Find where the given text appears and provide that cell's center as (X, Y) coordinate. 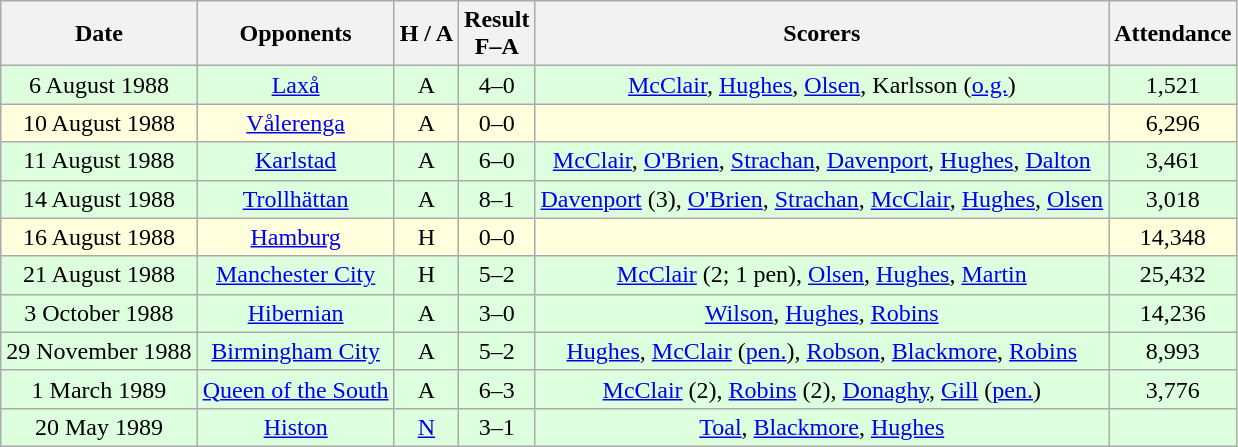
21 August 1988 (99, 275)
20 May 1989 (99, 427)
Toal, Blackmore, Hughes (822, 427)
14,236 (1173, 313)
Scorers (822, 34)
3,461 (1173, 161)
14 August 1988 (99, 199)
3–0 (497, 313)
6,296 (1173, 123)
Queen of the South (296, 389)
8–1 (497, 199)
Trollhättan (296, 199)
Opponents (296, 34)
Histon (296, 427)
Attendance (1173, 34)
Date (99, 34)
McClair (2), Robins (2), Donaghy, Gill (pen.) (822, 389)
Birmingham City (296, 351)
3,018 (1173, 199)
16 August 1988 (99, 237)
1 March 1989 (99, 389)
Hughes, McClair (pen.), Robson, Blackmore, Robins (822, 351)
1,521 (1173, 85)
N (426, 427)
Vålerenga (296, 123)
ResultF–A (497, 34)
Karlstad (296, 161)
3–1 (497, 427)
H / A (426, 34)
Wilson, Hughes, Robins (822, 313)
Hibernian (296, 313)
29 November 1988 (99, 351)
25,432 (1173, 275)
14,348 (1173, 237)
3 October 1988 (99, 313)
6 August 1988 (99, 85)
3,776 (1173, 389)
Davenport (3), O'Brien, Strachan, McClair, Hughes, Olsen (822, 199)
11 August 1988 (99, 161)
McClair, Hughes, Olsen, Karlsson (o.g.) (822, 85)
McClair (2; 1 pen), Olsen, Hughes, Martin (822, 275)
4–0 (497, 85)
Hamburg (296, 237)
6–3 (497, 389)
8,993 (1173, 351)
Manchester City (296, 275)
McClair, O'Brien, Strachan, Davenport, Hughes, Dalton (822, 161)
Laxå (296, 85)
10 August 1988 (99, 123)
6–0 (497, 161)
